Provide the (x, y) coordinate of the cell's center where the given text is located.  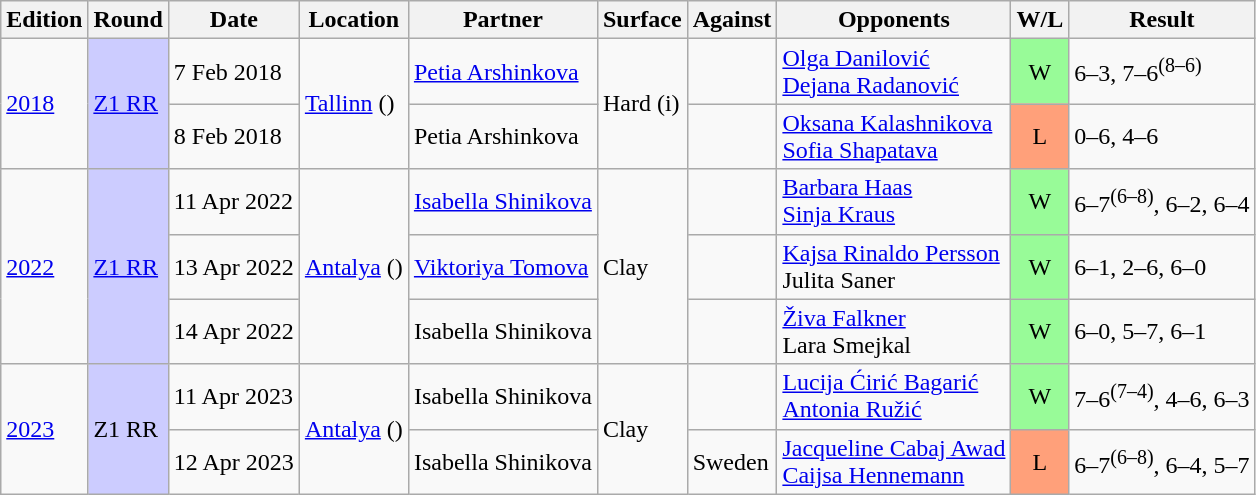
6–3, 7–6(8–6) (1162, 72)
Round (128, 20)
Hard (i) (642, 104)
11 Apr 2023 (234, 396)
14 Apr 2022 (234, 332)
12 Apr 2023 (234, 462)
Jacqueline Cabaj Awad Caijsa Hennemann (894, 462)
Date (234, 20)
Tallinn () (354, 104)
7 Feb 2018 (234, 72)
Lucija Ćirić Bagarić Antonia Ružić (894, 396)
11 Apr 2022 (234, 202)
2022 (44, 266)
Sweden (732, 462)
7–6(7–4), 4–6, 6–3 (1162, 396)
Against (732, 20)
Olga Danilović Dejana Radanović (894, 72)
Result (1162, 20)
Surface (642, 20)
Barbara Haas Sinja Kraus (894, 202)
0–6, 4–6 (1162, 136)
Location (354, 20)
2018 (44, 104)
13 Apr 2022 (234, 266)
Edition (44, 20)
Kajsa Rinaldo Persson Julita Saner (894, 266)
Viktoriya Tomova (502, 266)
Oksana Kalashnikova Sofia Shapatava (894, 136)
2023 (44, 429)
8 Feb 2018 (234, 136)
Partner (502, 20)
6–7(6–8), 6–4, 5–7 (1162, 462)
6–7(6–8), 6–2, 6–4 (1162, 202)
6–1, 2–6, 6–0 (1162, 266)
W/L (1040, 20)
Opponents (894, 20)
6–0, 5–7, 6–1 (1162, 332)
Živa Falkner Lara Smejkal (894, 332)
